Return the [X, Y] coordinate for the center point of the cell that contains the specified text.  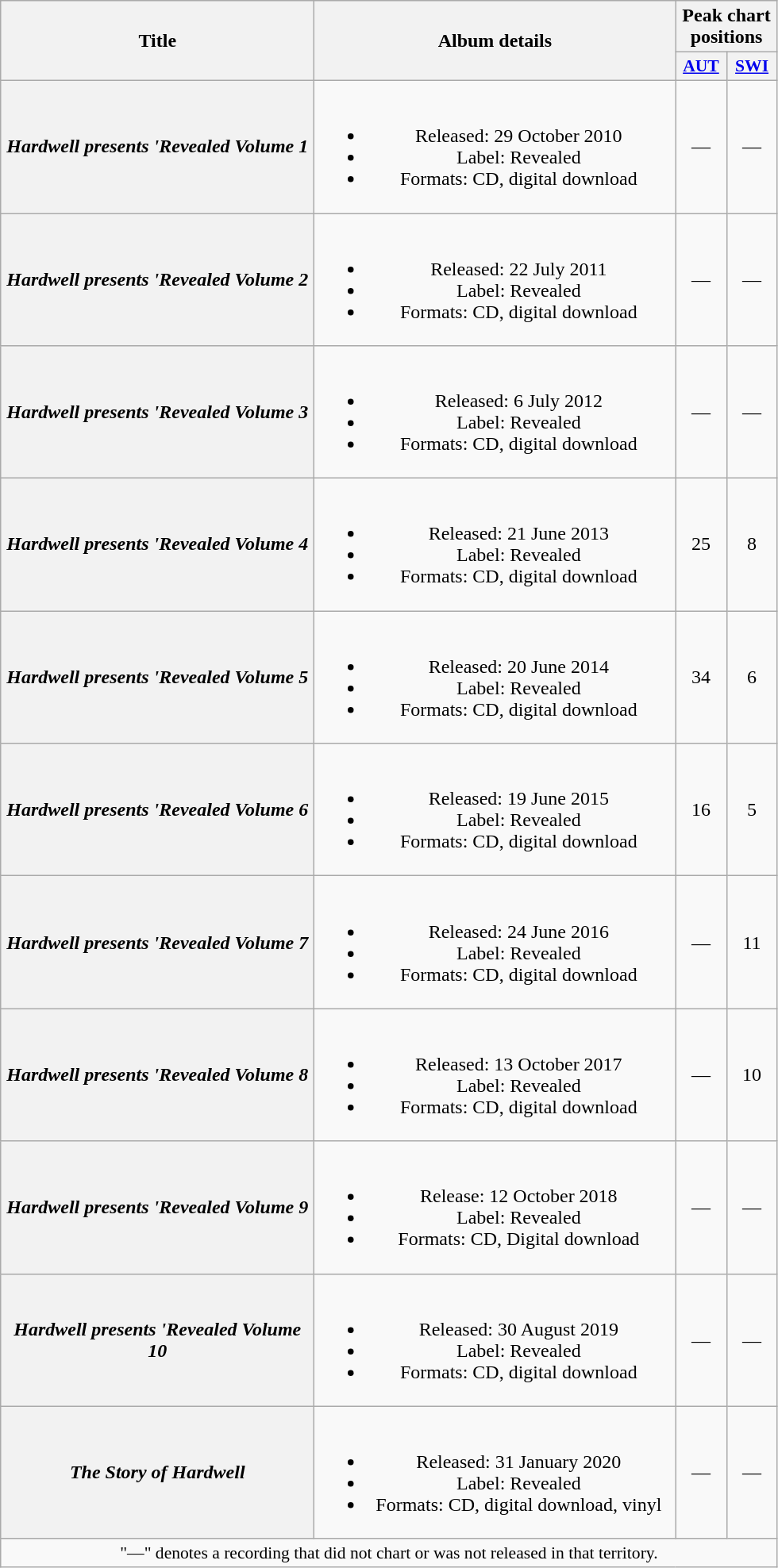
Release: 12 October 2018Label: RevealedFormats: CD, Digital download [495, 1208]
Released: 30 August 2019Label: RevealedFormats: CD, digital download [495, 1339]
Released: 21 June 2013Label: RevealedFormats: CD, digital download [495, 544]
SWI [752, 67]
34 [701, 678]
Released: 19 June 2015Label: RevealedFormats: CD, digital download [495, 809]
6 [752, 678]
Hardwell presents 'Revealed Volume 2 [157, 279]
Released: 29 October 2010Label: RevealedFormats: CD, digital download [495, 146]
Hardwell presents 'Revealed Volume 6 [157, 809]
Released: 31 January 2020Label: RevealedFormats: CD, digital download, vinyl [495, 1473]
8 [752, 544]
The Story of Hardwell [157, 1473]
Released: 20 June 2014Label: RevealedFormats: CD, digital download [495, 678]
Hardwell presents 'Revealed Volume 7 [157, 943]
Peak chart positions [726, 27]
AUT [701, 67]
Album details [495, 41]
Hardwell presents 'Revealed Volume 3 [157, 413]
Hardwell presents 'Revealed Volume 10 [157, 1339]
Released: 6 July 2012Label: RevealedFormats: CD, digital download [495, 413]
"—" denotes a recording that did not chart or was not released in that territory. [389, 1553]
Hardwell presents 'Revealed Volume 8 [157, 1074]
Hardwell presents 'Revealed Volume 1 [157, 146]
5 [752, 809]
Hardwell presents 'Revealed Volume 9 [157, 1208]
25 [701, 544]
11 [752, 943]
10 [752, 1074]
Title [157, 41]
16 [701, 809]
Hardwell presents 'Revealed Volume 4 [157, 544]
Released: 13 October 2017Label: RevealedFormats: CD, digital download [495, 1074]
Released: 24 June 2016Label: RevealedFormats: CD, digital download [495, 943]
Hardwell presents 'Revealed Volume 5 [157, 678]
Released: 22 July 2011Label: RevealedFormats: CD, digital download [495, 279]
